Output the (X, Y) coordinate of the center of the cell containing the given text.  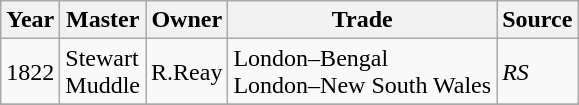
StewartMuddle (103, 72)
Trade (362, 20)
Master (103, 20)
R.Reay (187, 72)
Year (30, 20)
RS (538, 72)
1822 (30, 72)
Source (538, 20)
Owner (187, 20)
London–BengalLondon–New South Wales (362, 72)
